Search for the cell housing the specified text and yield its [x, y] center coordinate. 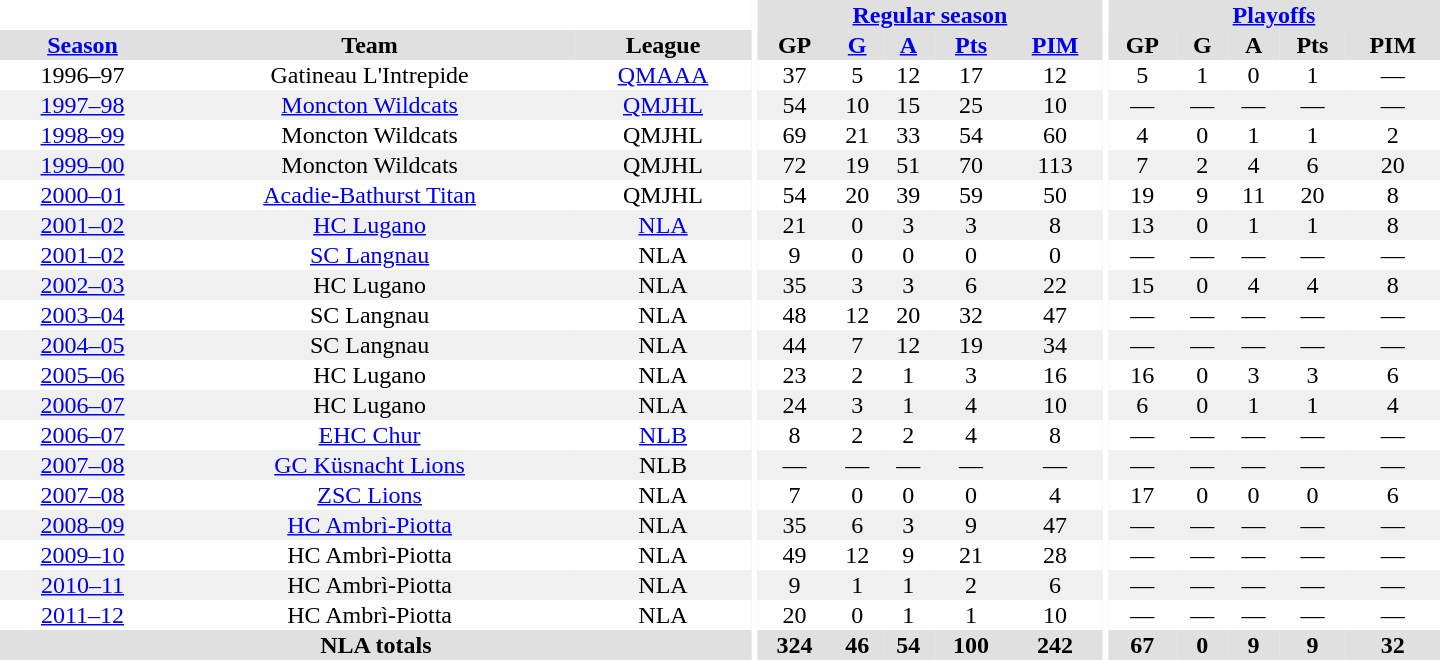
Acadie-Bathurst Titan [370, 195]
1997–98 [82, 105]
2004–05 [82, 345]
69 [795, 135]
1999–00 [82, 165]
2002–03 [82, 285]
48 [795, 315]
100 [971, 645]
33 [908, 135]
113 [1055, 165]
Team [370, 45]
Regular season [930, 15]
24 [795, 405]
2011–12 [82, 615]
1998–99 [82, 135]
49 [795, 555]
37 [795, 75]
39 [908, 195]
2003–04 [82, 315]
2008–09 [82, 525]
2009–10 [82, 555]
22 [1055, 285]
Season [82, 45]
324 [795, 645]
2005–06 [82, 375]
25 [971, 105]
51 [908, 165]
League [663, 45]
NLA totals [376, 645]
11 [1254, 195]
50 [1055, 195]
GC Küsnacht Lions [370, 465]
EHC Chur [370, 435]
60 [1055, 135]
34 [1055, 345]
72 [795, 165]
13 [1142, 225]
28 [1055, 555]
1996–97 [82, 75]
Playoffs [1274, 15]
2010–11 [82, 585]
46 [858, 645]
70 [971, 165]
Gatineau L'Intrepide [370, 75]
2000–01 [82, 195]
23 [795, 375]
67 [1142, 645]
242 [1055, 645]
ZSC Lions [370, 495]
QMAAA [663, 75]
59 [971, 195]
44 [795, 345]
